From the cell containing the given text, extract its center point as [x, y] coordinate. 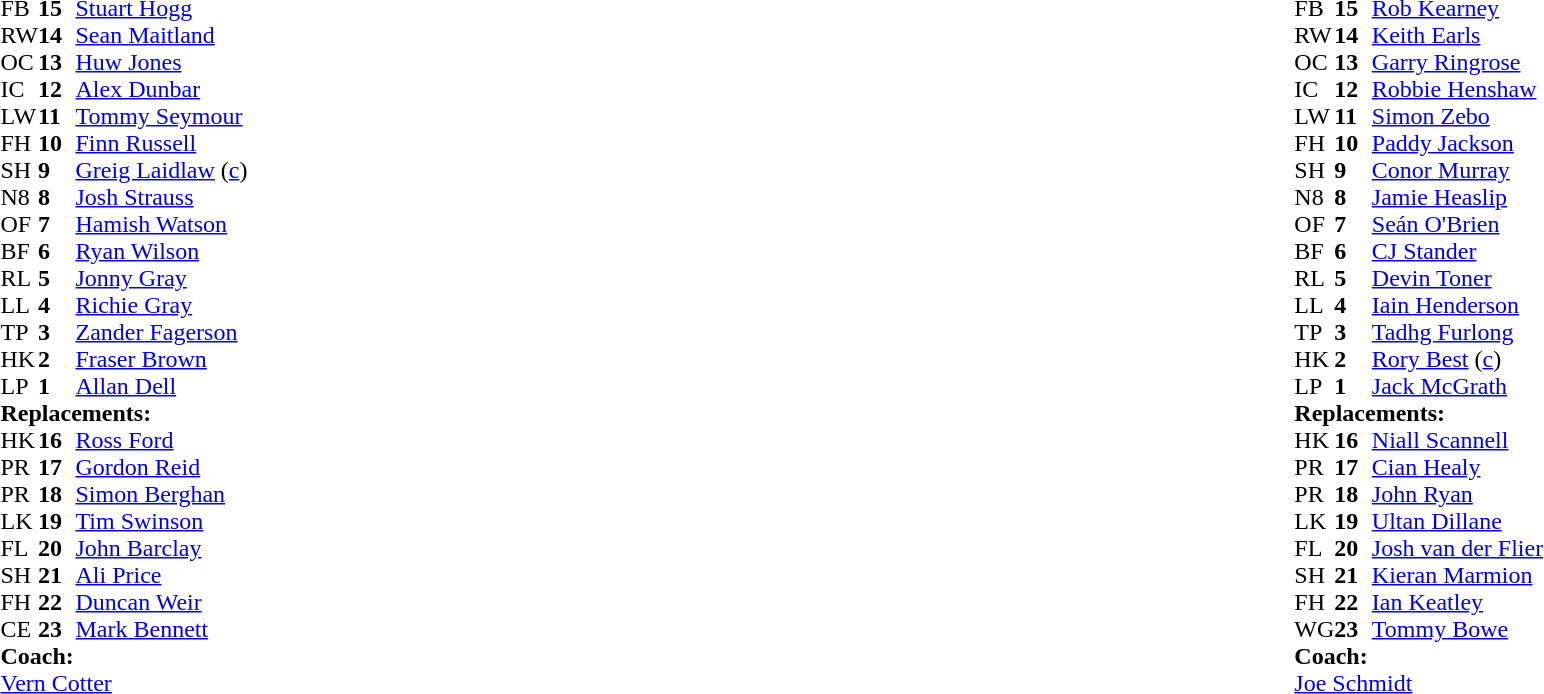
Ultan Dillane [1458, 522]
Ross Ford [162, 440]
Conor Murray [1458, 170]
Sean Maitland [162, 36]
CE [19, 630]
Alex Dunbar [162, 90]
Greig Laidlaw (c) [162, 170]
Josh van der Flier [1458, 548]
Robbie Henshaw [1458, 90]
Ali Price [162, 576]
John Barclay [162, 548]
Huw Jones [162, 62]
CJ Stander [1458, 252]
Kieran Marmion [1458, 576]
Jack McGrath [1458, 386]
John Ryan [1458, 494]
Gordon Reid [162, 468]
Simon Zebo [1458, 116]
Keith Earls [1458, 36]
Tommy Bowe [1458, 630]
Zander Fagerson [162, 332]
Finn Russell [162, 144]
Paddy Jackson [1458, 144]
Seán O'Brien [1458, 224]
Jonny Gray [162, 278]
Tadhg Furlong [1458, 332]
Allan Dell [162, 386]
Simon Berghan [162, 494]
Josh Strauss [162, 198]
Niall Scannell [1458, 440]
Tim Swinson [162, 522]
Rory Best (c) [1458, 360]
Ryan Wilson [162, 252]
Jamie Heaslip [1458, 198]
Devin Toner [1458, 278]
Mark Bennett [162, 630]
Duncan Weir [162, 602]
Hamish Watson [162, 224]
Iain Henderson [1458, 306]
Tommy Seymour [162, 116]
Richie Gray [162, 306]
WG [1314, 630]
Ian Keatley [1458, 602]
Fraser Brown [162, 360]
Garry Ringrose [1458, 62]
Cian Healy [1458, 468]
